Search for the cell housing the specified text and yield its [X, Y] center coordinate. 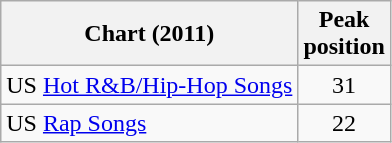
Peakposition [344, 34]
31 [344, 85]
US Hot R&B/Hip-Hop Songs [150, 85]
22 [344, 123]
US Rap Songs [150, 123]
Chart (2011) [150, 34]
